Locate the cell with the specified text and output its [x, y] center coordinate. 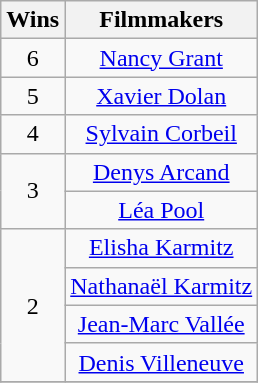
Léa Pool [162, 210]
Denys Arcand [162, 172]
Xavier Dolan [162, 96]
3 [33, 191]
Elisha Karmitz [162, 248]
Jean-Marc Vallée [162, 324]
Denis Villeneuve [162, 362]
Nathanaël Karmitz [162, 286]
6 [33, 58]
Nancy Grant [162, 58]
Sylvain Corbeil [162, 134]
4 [33, 134]
2 [33, 305]
Filmmakers [162, 20]
5 [33, 96]
Wins [33, 20]
